Return (x, y) of the center of cell containing provided text 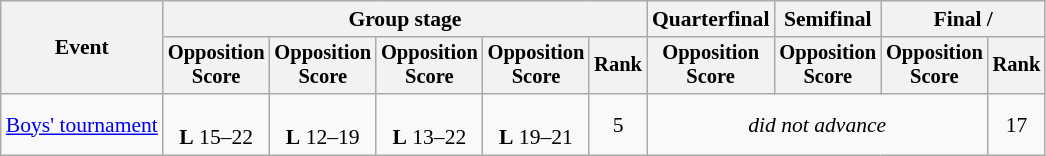
17 (1017, 124)
Boys' tournament (82, 124)
Final / (963, 19)
did not advance (818, 124)
Quarterfinal (711, 19)
L 13–22 (430, 124)
Semifinal (828, 19)
L 19–21 (536, 124)
L 15–22 (216, 124)
Event (82, 48)
5 (618, 124)
L 12–19 (322, 124)
Group stage (405, 19)
